Locate the cell with the specified text and output its (X, Y) center coordinate. 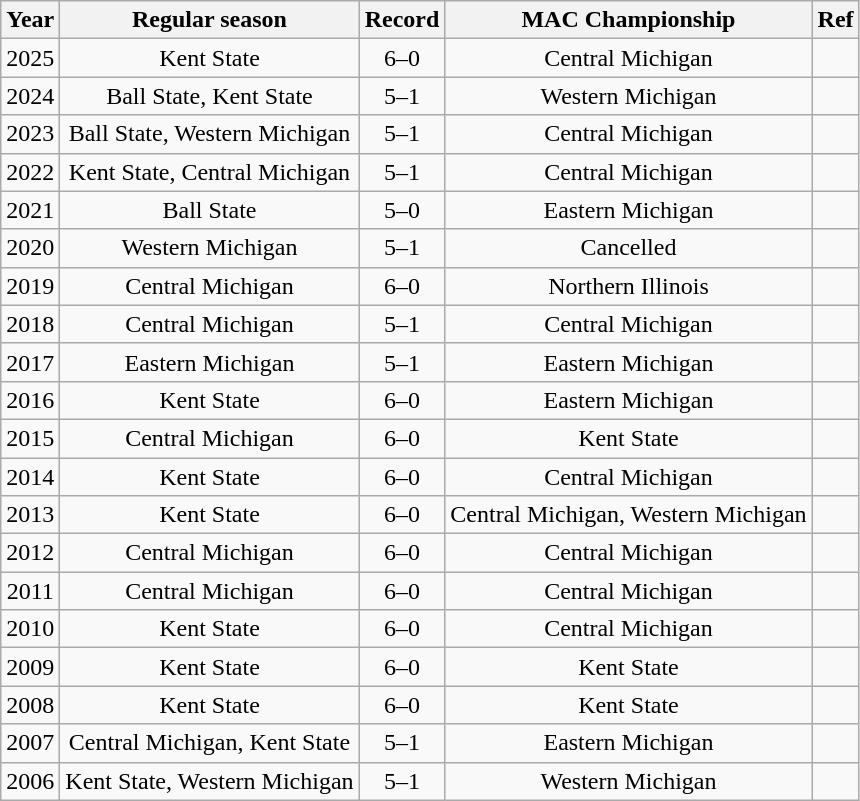
Central Michigan, Western Michigan (628, 515)
2007 (30, 743)
2009 (30, 667)
Northern Illinois (628, 286)
5–0 (402, 210)
Central Michigan, Kent State (210, 743)
Cancelled (628, 248)
2008 (30, 705)
2024 (30, 96)
2016 (30, 400)
2006 (30, 781)
Record (402, 20)
Ball State (210, 210)
2023 (30, 134)
Ref (836, 20)
2022 (30, 172)
2018 (30, 324)
2013 (30, 515)
2020 (30, 248)
MAC Championship (628, 20)
Year (30, 20)
2019 (30, 286)
Kent State, Central Michigan (210, 172)
2021 (30, 210)
2015 (30, 438)
2025 (30, 58)
Kent State, Western Michigan (210, 781)
Ball State, Western Michigan (210, 134)
Ball State, Kent State (210, 96)
2014 (30, 477)
2011 (30, 591)
Regular season (210, 20)
2017 (30, 362)
2010 (30, 629)
2012 (30, 553)
